For the text-containing cell, return its midpoint in (X, Y) coordinate format. 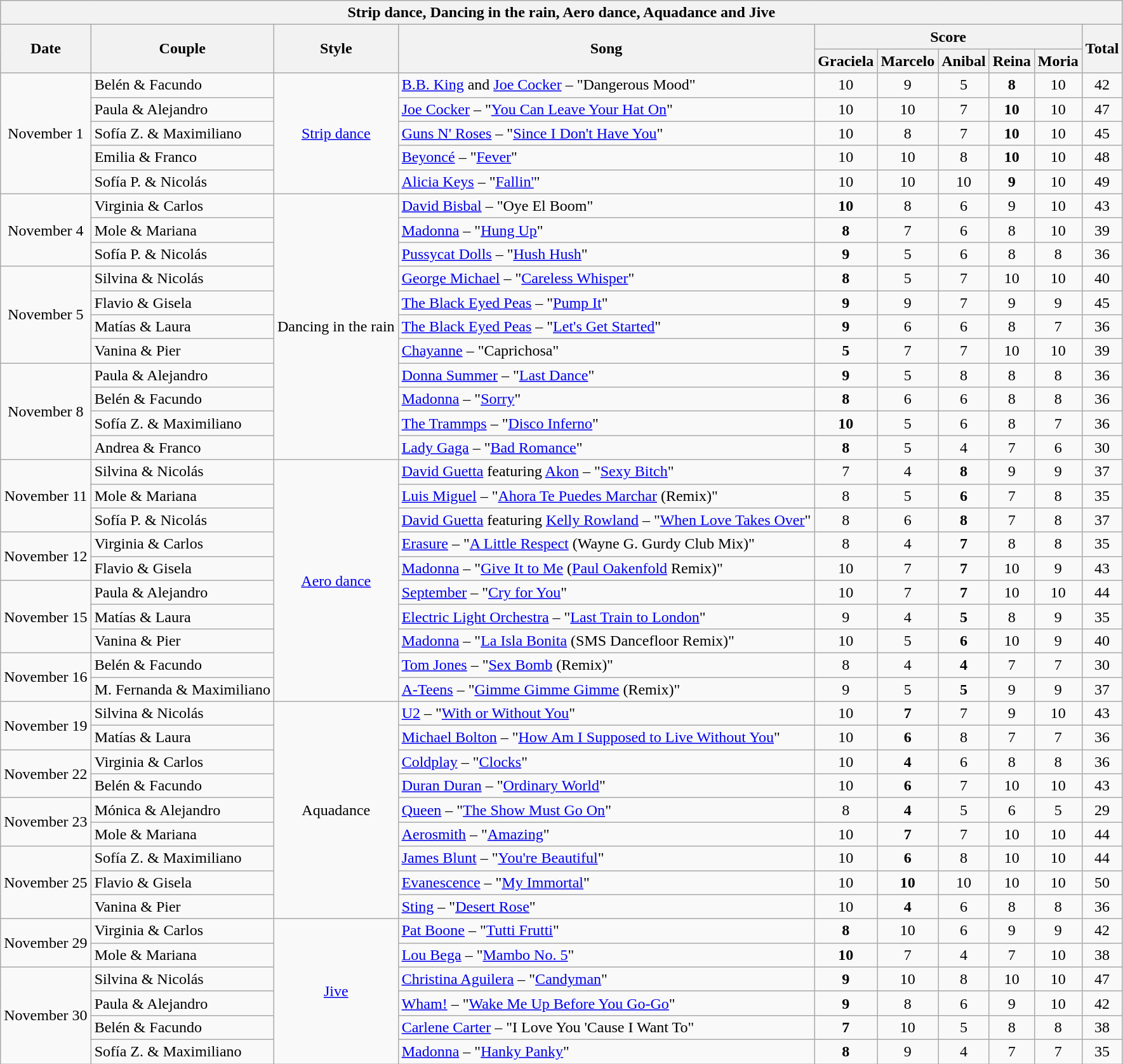
September – "Cry for You" (606, 592)
Dancing in the rain (336, 326)
Jive (336, 991)
Total (1102, 49)
Carlene Carter – "I Love You 'Cause I Want To" (606, 1027)
29 (1102, 810)
The Trammps – "Disco Inferno" (606, 423)
Alicia Keys – "Fallin'" (606, 182)
M. Fernanda & Maximiliano (182, 689)
50 (1102, 882)
Date (46, 49)
Moria (1058, 61)
Chayanne – "Caprichosa" (606, 351)
Couple (182, 49)
Sting – "Desert Rose" (606, 907)
November 8 (46, 411)
Strip dance (336, 133)
Wham! – "Wake Me Up Before You Go-Go" (606, 1003)
Pat Boone – "Tutti Frutti" (606, 931)
George Michael – "Careless Whisper" (606, 278)
A-Teens – "Gimme Gimme Gimme (Remix)" (606, 689)
November 5 (46, 314)
Madonna – "Give It to Me (Paul Oakenfold Remix)" (606, 568)
Joe Cocker – "You Can Leave Your Hat On" (606, 109)
Guns N' Roses – "Since I Don't Have You" (606, 133)
Mónica & Alejandro (182, 810)
November 25 (46, 882)
November 19 (46, 726)
November 1 (46, 133)
November 12 (46, 556)
November 22 (46, 774)
Anibal (964, 61)
Electric Light Orchestra – "Last Train to London" (606, 616)
Aerosmith – "Amazing" (606, 834)
Song (606, 49)
Coldplay – "Clocks" (606, 762)
Emilia & Franco (182, 157)
Aero dance (336, 580)
Erasure – "A Little Respect (Wayne G. Gurdy Club Mix)" (606, 544)
David Bisbal – "Oye El Boom" (606, 206)
Tom Jones – "Sex Bomb (Remix)" (606, 665)
The Black Eyed Peas – "Pump It" (606, 303)
Duran Duran – "Ordinary World" (606, 786)
Queen – "The Show Must Go On" (606, 810)
November 16 (46, 677)
November 30 (46, 1015)
Michael Bolton – "How Am I Supposed to Live Without You" (606, 738)
Madonna – "Sorry" (606, 399)
Graciela (846, 61)
B.B. King and Joe Cocker – "Dangerous Mood" (606, 85)
Donna Summer – "Last Dance" (606, 375)
November 15 (46, 616)
Madonna – "La Isla Bonita (SMS Dancefloor Remix)" (606, 641)
Beyoncé – "Fever" (606, 157)
November 11 (46, 496)
48 (1102, 157)
Madonna – "Hung Up" (606, 230)
Marcelo (908, 61)
49 (1102, 182)
U2 – "With or Without You" (606, 714)
Madonna – "Hanky Panky" (606, 1051)
Lou Bega – "Mambo No. 5" (606, 955)
November 4 (46, 230)
November 29 (46, 943)
Luis Miguel – "Ahora Te Puedes Marchar (Remix)" (606, 496)
Evanescence – "My Immortal" (606, 882)
Strip dance, Dancing in the rain, Aero dance, Aquadance and Jive (561, 13)
Pussycat Dolls – "Hush Hush" (606, 254)
Reina (1012, 61)
David Guetta featuring Kelly Rowland – "When Love Takes Over" (606, 520)
James Blunt – "You're Beautiful" (606, 858)
The Black Eyed Peas – "Let's Get Started" (606, 327)
Lady Gaga – "Bad Romance" (606, 448)
Andrea & Franco (182, 448)
David Guetta featuring Akon – "Sexy Bitch" (606, 472)
November 23 (46, 822)
Aquadance (336, 810)
Christina Aguilera – "Candyman" (606, 979)
Score (948, 37)
Style (336, 49)
